Capture the cell that displays the provided text and extract its (x, y) central coordinate. 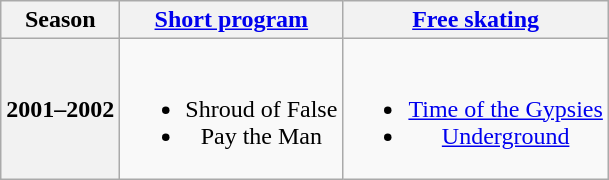
Shroud of False Pay the Man (232, 109)
Free skating (476, 20)
Time of the Gypsies Underground (476, 109)
Short program (232, 20)
Season (60, 20)
2001–2002 (60, 109)
